Search for the cell housing the specified text and yield its [X, Y] center coordinate. 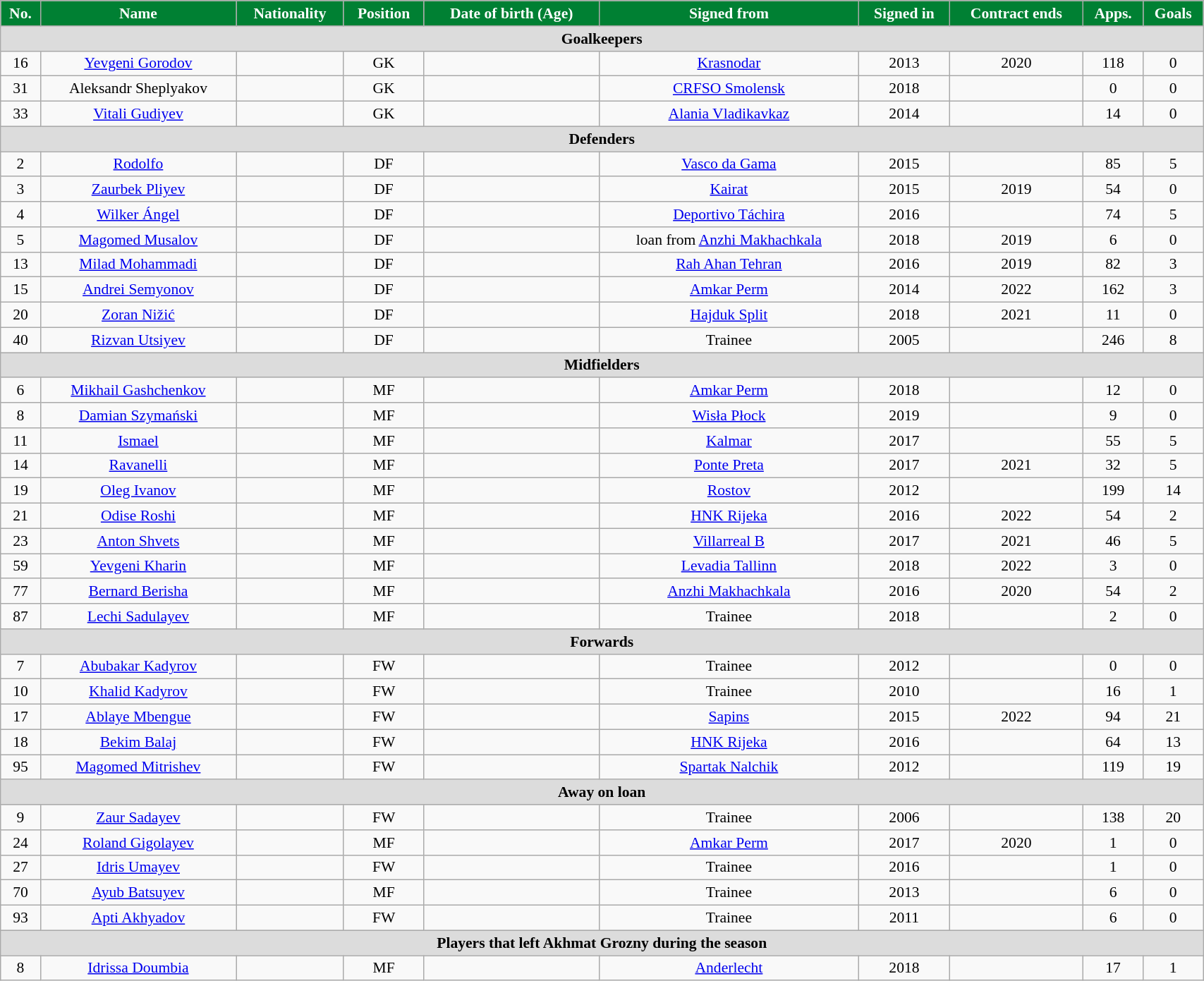
2006 [904, 817]
Defenders [602, 139]
Bekim Balaj [138, 742]
246 [1113, 340]
74 [1113, 214]
32 [1113, 465]
46 [1113, 541]
Milad Mohammadi [138, 264]
Andrei Semyonov [138, 290]
Ponte Preta [729, 465]
2010 [904, 692]
Wilker Ángel [138, 214]
40 [20, 340]
138 [1113, 817]
Vitali Gudiyev [138, 114]
Roland Gigolayev [138, 843]
Position [384, 13]
Magomed Mitrishev [138, 767]
Wisła Płock [729, 415]
Date of birth (Age) [511, 13]
27 [20, 867]
Signed from [729, 13]
Ravanelli [138, 465]
Abubakar Kadyrov [138, 666]
Ayub Batsuyev [138, 893]
Name [138, 13]
Spartak Nalchik [729, 767]
23 [20, 541]
Zoran Nižić [138, 315]
77 [20, 592]
33 [20, 114]
Alania Vladikavkaz [729, 114]
Away on loan [602, 793]
Apti Akhyadov [138, 918]
15 [20, 290]
118 [1113, 63]
7 [20, 666]
85 [1113, 164]
Sapins [729, 717]
Lechi Sadulayev [138, 616]
59 [20, 566]
Goals [1174, 13]
Odise Roshi [138, 516]
24 [20, 843]
12 [1113, 391]
Levadia Tallinn [729, 566]
162 [1113, 290]
Anton Shvets [138, 541]
119 [1113, 767]
Villarreal B [729, 541]
64 [1113, 742]
95 [20, 767]
87 [20, 616]
70 [20, 893]
Players that left Akhmat Grozny during the season [602, 943]
2011 [904, 918]
94 [1113, 717]
Anzhi Makhachkala [729, 592]
Kairat [729, 190]
10 [20, 692]
199 [1113, 491]
Deportivo Táchira [729, 214]
Goalkeepers [602, 39]
Damian Szymański [138, 415]
CRFSO Smolensk [729, 89]
Rah Ahan Tehran [729, 264]
loan from Anzhi Makhachkala [729, 240]
Rostov [729, 491]
Forwards [602, 642]
93 [20, 918]
4 [20, 214]
Contract ends [1017, 13]
Apps. [1113, 13]
Hajduk Split [729, 315]
Signed in [904, 13]
Ismael [138, 441]
Aleksandr Sheplyakov [138, 89]
Krasnodar [729, 63]
18 [20, 742]
Nationality [290, 13]
No. [20, 13]
Zaurbek Pliyev [138, 190]
Yevgeni Kharin [138, 566]
Rizvan Utsiyev [138, 340]
55 [1113, 441]
Vasco da Gama [729, 164]
Mikhail Gashchenkov [138, 391]
Midfielders [602, 365]
Magomed Musalov [138, 240]
Idrissa Doumbia [138, 968]
Kalmar [729, 441]
Ablaye Mbengue [138, 717]
Anderlecht [729, 968]
31 [20, 89]
Oleg Ivanov [138, 491]
Bernard Berisha [138, 592]
Yevgeni Gorodov [138, 63]
Rodolfo [138, 164]
82 [1113, 264]
2005 [904, 340]
Zaur Sadayev [138, 817]
Khalid Kadyrov [138, 692]
Idris Umayev [138, 867]
